Provide the (x, y) coordinate of the cell's center where the given text is located.  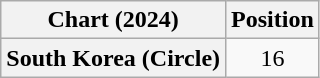
Position (273, 20)
16 (273, 58)
South Korea (Circle) (114, 58)
Chart (2024) (114, 20)
